Output the [x, y] coordinate of the center of the cell containing the given text.  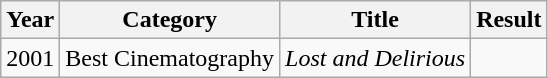
Result [509, 20]
2001 [30, 58]
Year [30, 20]
Lost and Delirious [376, 58]
Best Cinematography [170, 58]
Category [170, 20]
Title [376, 20]
